Identify which cell holds the provided text, then report its (x, y) central coordinate. 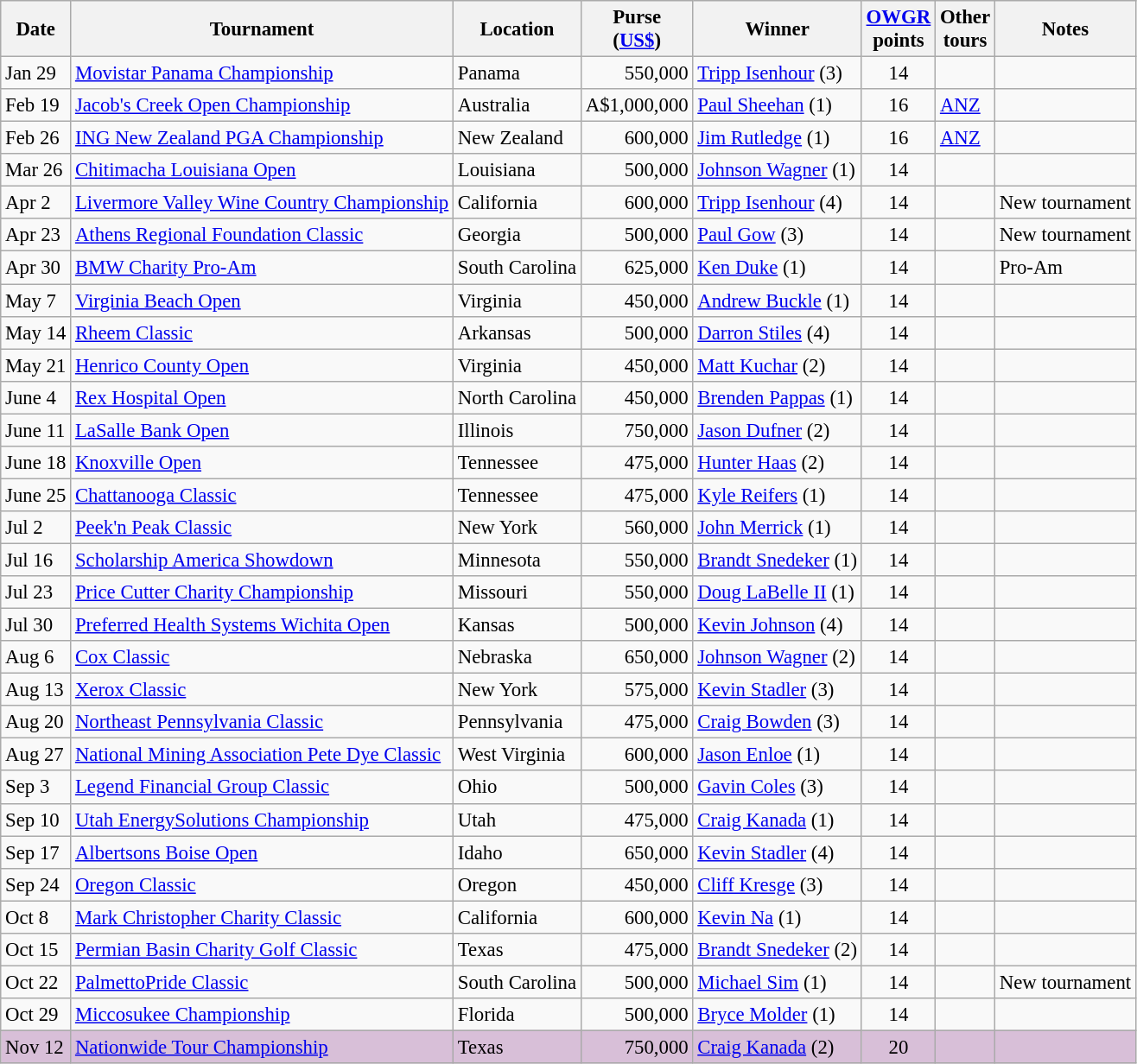
Jason Enloe (1) (778, 755)
Kevin Stadler (3) (778, 690)
Permian Basin Charity Golf Classic (263, 950)
Albertsons Boise Open (263, 852)
Arkansas (517, 332)
May 7 (36, 301)
625,000 (637, 268)
Oct 29 (36, 1015)
Notes (1064, 29)
Northeast Pennsylvania Classic (263, 722)
Matt Kuchar (2) (778, 365)
Aug 13 (36, 690)
Sep 17 (36, 852)
Nov 12 (36, 1047)
Paul Gow (3) (778, 236)
Rheem Classic (263, 332)
Othertours (966, 29)
Kevin Johnson (4) (778, 625)
560,000 (637, 528)
OWGRpoints (899, 29)
Feb 19 (36, 105)
June 11 (36, 430)
Minnesota (517, 560)
Kyle Reifers (1) (778, 495)
National Mining Association Pete Dye Classic (263, 755)
Aug 6 (36, 657)
Sep 3 (36, 788)
Johnson Wagner (2) (778, 657)
John Merrick (1) (778, 528)
Jacob's Creek Open Championship (263, 105)
Apr 30 (36, 268)
Tripp Isenhour (3) (778, 73)
Sep 10 (36, 820)
Preferred Health Systems Wichita Open (263, 625)
Brenden Pappas (1) (778, 397)
Craig Kanada (2) (778, 1047)
Panama (517, 73)
Scholarship America Showdown (263, 560)
Bryce Molder (1) (778, 1015)
PalmettoPride Classic (263, 982)
Johnson Wagner (1) (778, 170)
Idaho (517, 852)
Cox Classic (263, 657)
Georgia (517, 236)
Nebraska (517, 657)
Sep 24 (36, 884)
Oct 15 (36, 950)
June 4 (36, 397)
BMW Charity Pro-Am (263, 268)
Miccosukee Championship (263, 1015)
North Carolina (517, 397)
June 18 (36, 463)
Aug 20 (36, 722)
Craig Bowden (3) (778, 722)
Location (517, 29)
Paul Sheehan (1) (778, 105)
Oct 22 (36, 982)
A$1,000,000 (637, 105)
Aug 27 (36, 755)
ING New Zealand PGA Championship (263, 138)
Nationwide Tour Championship (263, 1047)
Utah (517, 820)
Peek'n Peak Classic (263, 528)
Andrew Buckle (1) (778, 301)
Cliff Kresge (3) (778, 884)
Feb 26 (36, 138)
Pro-Am (1064, 268)
May 14 (36, 332)
Doug LaBelle II (1) (778, 592)
Virginia Beach Open (263, 301)
Winner (778, 29)
Australia (517, 105)
Livermore Valley Wine Country Championship (263, 203)
Price Cutter Charity Championship (263, 592)
Movistar Panama Championship (263, 73)
Chattanooga Classic (263, 495)
West Virginia (517, 755)
Tournament (263, 29)
Oct 8 (36, 917)
Knoxville Open (263, 463)
Chitimacha Louisiana Open (263, 170)
Apr 23 (36, 236)
May 21 (36, 365)
New Zealand (517, 138)
Jul 30 (36, 625)
Florida (517, 1015)
Jan 29 (36, 73)
Oregon (517, 884)
Missouri (517, 592)
Jim Rutledge (1) (778, 138)
Utah EnergySolutions Championship (263, 820)
Date (36, 29)
Xerox Classic (263, 690)
Legend Financial Group Classic (263, 788)
Mar 26 (36, 170)
Darron Stiles (4) (778, 332)
Craig Kanada (1) (778, 820)
Purse(US$) (637, 29)
Rex Hospital Open (263, 397)
Kevin Na (1) (778, 917)
LaSalle Bank Open (263, 430)
June 25 (36, 495)
Apr 2 (36, 203)
Kansas (517, 625)
Ken Duke (1) (778, 268)
Mark Christopher Charity Classic (263, 917)
Henrico County Open (263, 365)
Athens Regional Foundation Classic (263, 236)
Hunter Haas (2) (778, 463)
Brandt Snedeker (1) (778, 560)
Jul 2 (36, 528)
Ohio (517, 788)
20 (899, 1047)
Oregon Classic (263, 884)
Louisiana (517, 170)
Jul 16 (36, 560)
Pennsylvania (517, 722)
575,000 (637, 690)
Tripp Isenhour (4) (778, 203)
Jason Dufner (2) (778, 430)
Gavin Coles (3) (778, 788)
Brandt Snedeker (2) (778, 950)
Illinois (517, 430)
Michael Sim (1) (778, 982)
Kevin Stadler (4) (778, 852)
Jul 23 (36, 592)
